Provide the [x, y] coordinate of the cell's center where the given text is located.  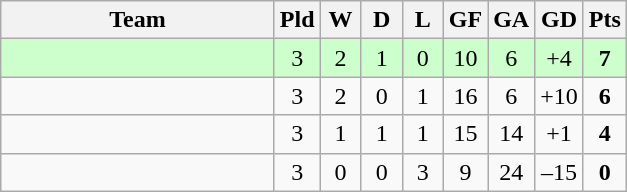
7 [604, 58]
+4 [560, 58]
L [422, 20]
GD [560, 20]
10 [465, 58]
Pts [604, 20]
W [340, 20]
4 [604, 134]
+1 [560, 134]
14 [512, 134]
GA [512, 20]
24 [512, 172]
D [382, 20]
Pld [297, 20]
+10 [560, 96]
15 [465, 134]
–15 [560, 172]
16 [465, 96]
GF [465, 20]
9 [465, 172]
Team [138, 20]
